Pinpoint the cell where the given text exists, returning its (X, Y) midpoint coordinate. 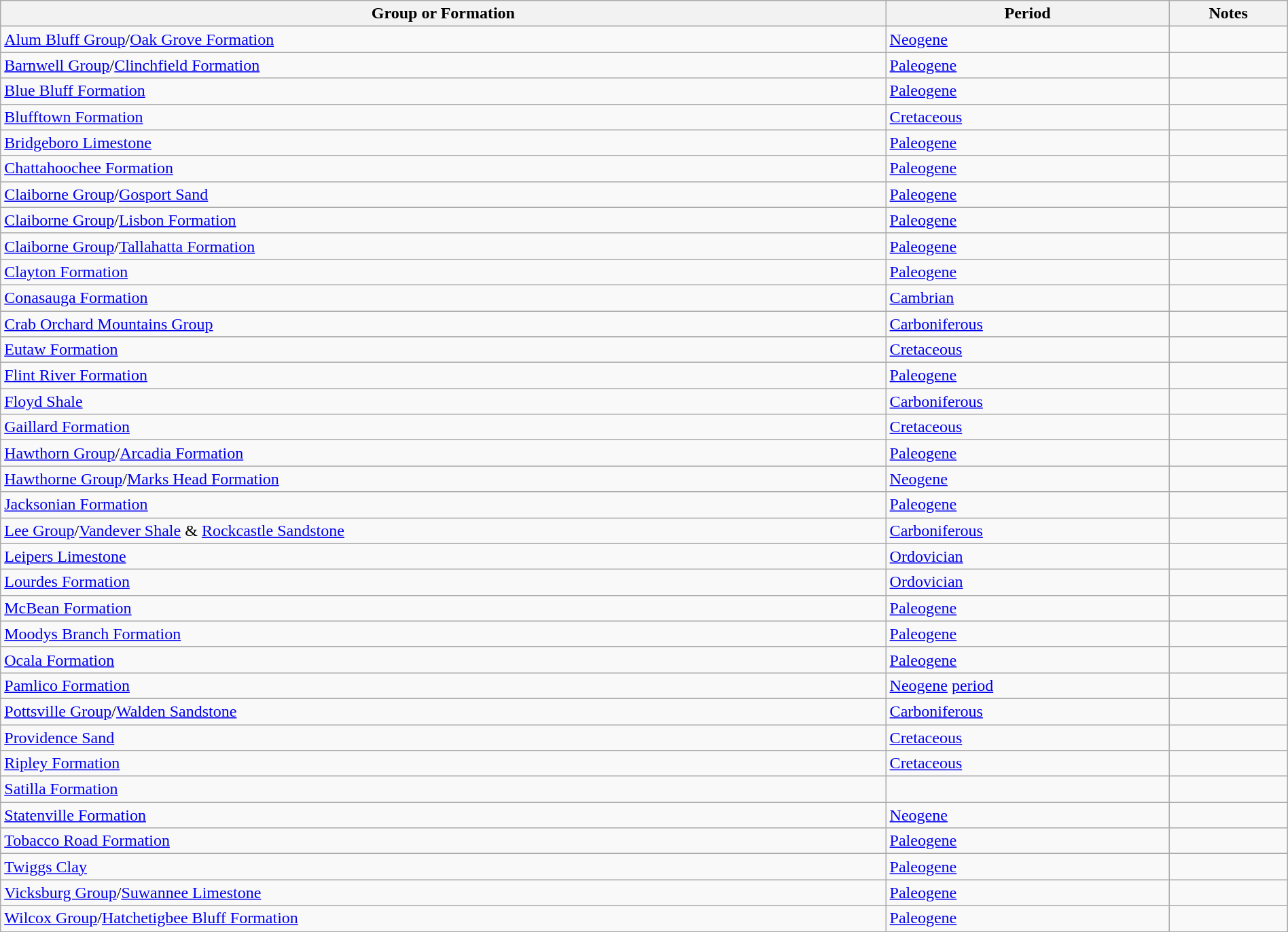
Statenville Formation (443, 815)
Blue Bluff Formation (443, 91)
Blufftown Formation (443, 117)
Floyd Shale (443, 401)
Cambrian (1027, 298)
Period (1027, 14)
Bridgeboro Limestone (443, 143)
Ripley Formation (443, 764)
Claiborne Group/Tallahatta Formation (443, 246)
Clayton Formation (443, 272)
Lourdes Formation (443, 582)
Lee Group/Vandever Shale & Rockcastle Sandstone (443, 531)
Ocala Formation (443, 660)
Conasauga Formation (443, 298)
Tobacco Road Formation (443, 841)
Group or Formation (443, 14)
Twiggs Clay (443, 867)
Moodys Branch Formation (443, 634)
Alum Bluff Group/Oak Grove Formation (443, 39)
Flint River Formation (443, 376)
Jacksonian Formation (443, 505)
Hawthorn Group/Arcadia Formation (443, 453)
Hawthorne Group/Marks Head Formation (443, 479)
Crab Orchard Mountains Group (443, 324)
Barnwell Group/Clinchfield Formation (443, 65)
Pamlico Formation (443, 685)
Wilcox Group/Hatchetigbee Bluff Formation (443, 918)
Leipers Limestone (443, 556)
Neogene period (1027, 685)
McBean Formation (443, 608)
Eutaw Formation (443, 350)
Chattahoochee Formation (443, 168)
Claiborne Group/Lisbon Formation (443, 220)
Satilla Formation (443, 789)
Gaillard Formation (443, 427)
Claiborne Group/Gosport Sand (443, 194)
Providence Sand (443, 737)
Pottsville Group/Walden Sandstone (443, 711)
Notes (1228, 14)
Vicksburg Group/Suwannee Limestone (443, 893)
